Provide the [X, Y] coordinate of the cell's center where the given text is located.  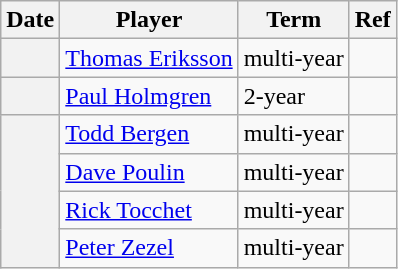
Term [294, 20]
Todd Bergen [149, 134]
Peter Zezel [149, 248]
Rick Tocchet [149, 210]
Paul Holmgren [149, 96]
2-year [294, 96]
Player [149, 20]
Thomas Eriksson [149, 58]
Dave Poulin [149, 172]
Ref [372, 20]
Date [30, 20]
